Pinpoint the cell where the given text exists, returning its [X, Y] midpoint coordinate. 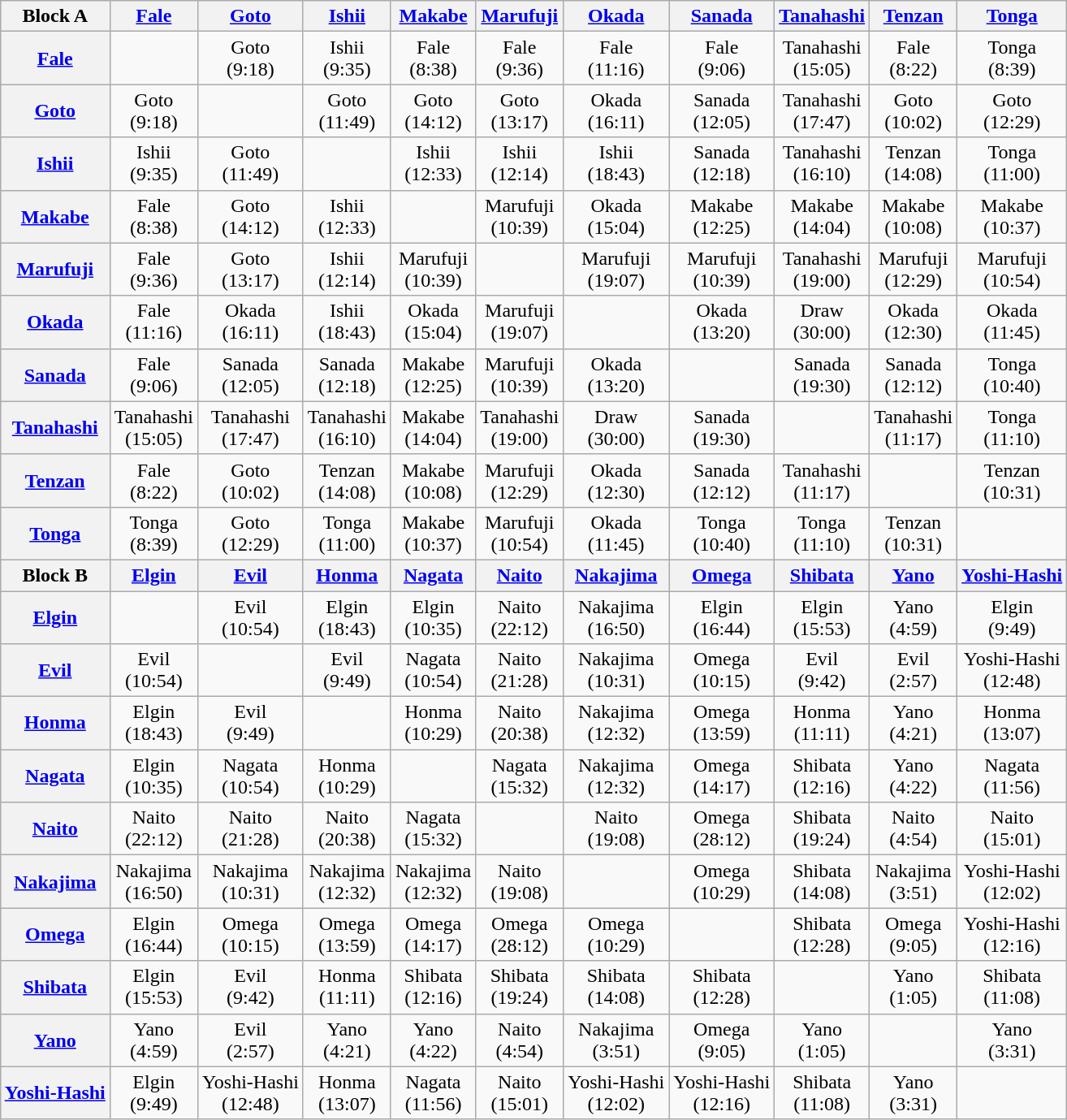
Block B [55, 575]
Block A [55, 16]
